Locate the cell with the specified text and output its (X, Y) center coordinate. 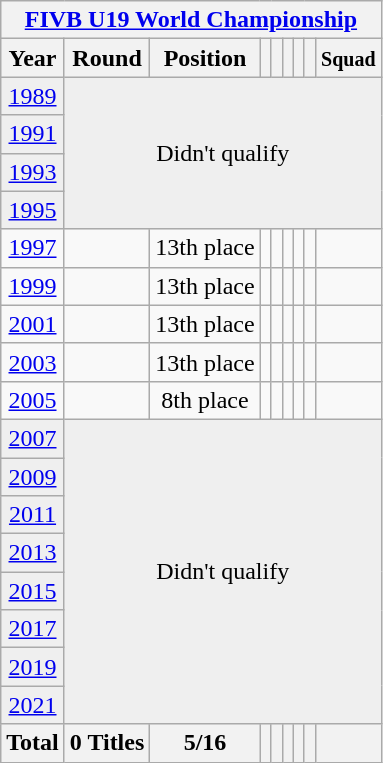
1993 (33, 172)
2019 (33, 667)
Squad (348, 58)
2001 (33, 324)
1999 (33, 286)
1995 (33, 210)
2007 (33, 438)
2017 (33, 629)
1991 (33, 134)
Total (33, 743)
Position (205, 58)
2013 (33, 553)
8th place (205, 400)
0 Titles (107, 743)
FIVB U19 World Championship (191, 20)
1989 (33, 96)
Round (107, 58)
1997 (33, 248)
Year (33, 58)
2015 (33, 591)
2009 (33, 477)
5/16 (205, 743)
2005 (33, 400)
2003 (33, 362)
2021 (33, 705)
2011 (33, 515)
